Search for the cell housing the specified text and yield its (X, Y) center coordinate. 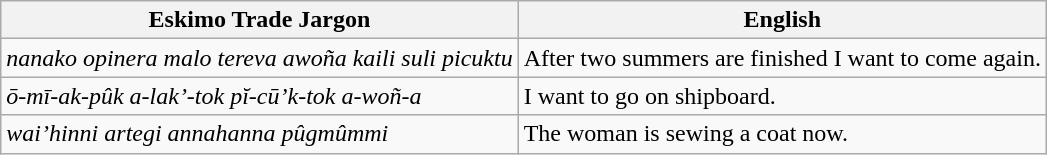
ō-mī-ak-pûk a-lak’-tok pĭ-cū’k-tok a-woñ-a (260, 96)
After two summers are finished I want to come again. (782, 58)
I want to go on shipboard. (782, 96)
nanako opinera malo tereva awoña kaili suli picuktu (260, 58)
English (782, 20)
wai’hinni artegi annahanna pûgmûmmi (260, 134)
The woman is sewing a coat now. (782, 134)
Eskimo Trade Jargon (260, 20)
